Scan for the cell matching the given text and deliver its [x, y] coordinate at center. 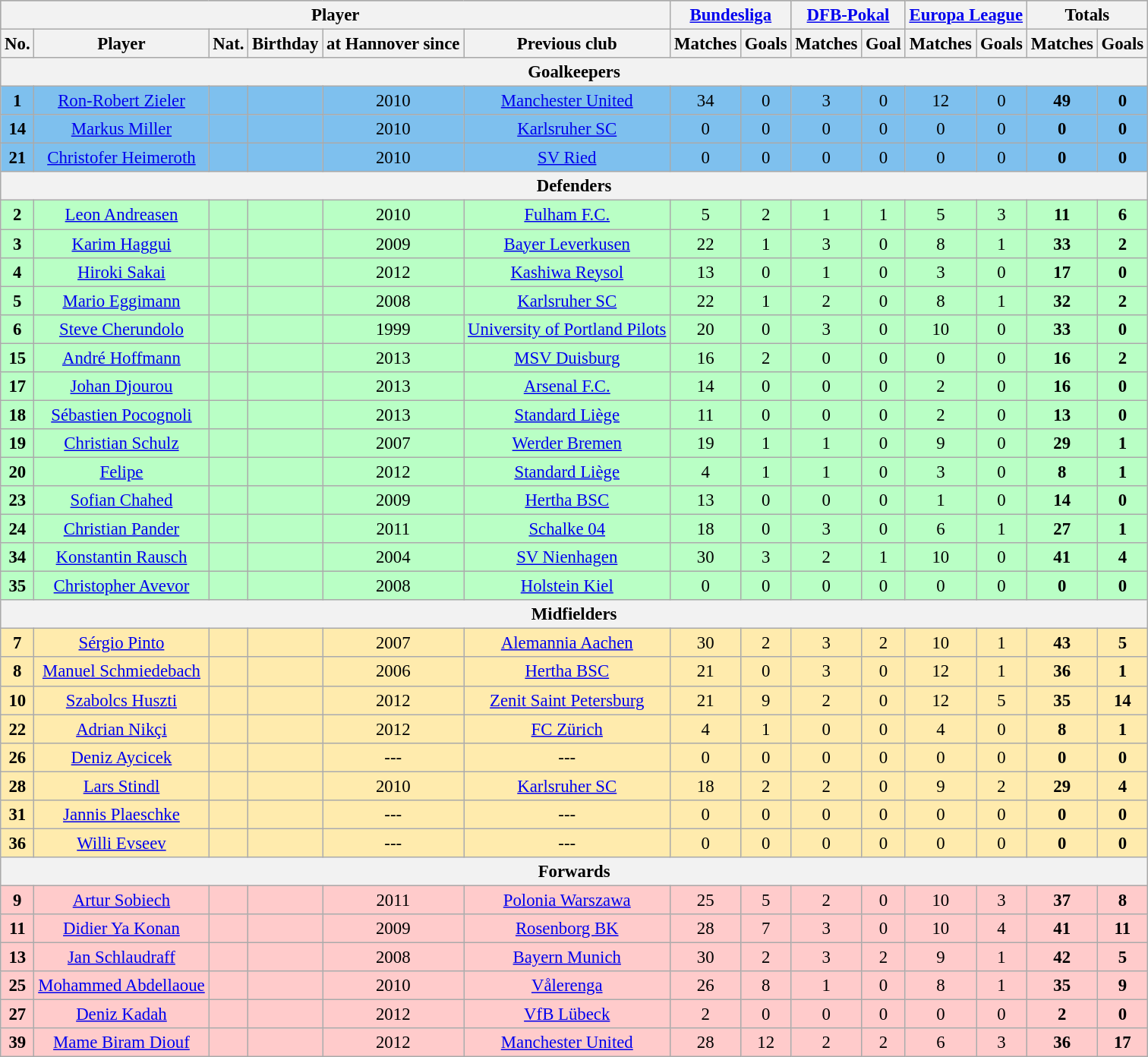
2004 [393, 557]
Nat. [229, 44]
SV Nienhagen [567, 557]
Artur Sobiech [121, 900]
Fulham F.C. [567, 215]
Schalke 04 [567, 529]
49 [1061, 101]
Christian Pander [121, 529]
Birthday [285, 44]
Bundesliga [730, 15]
University of Portland Pilots [567, 329]
Bayern Munich [567, 958]
Deniz Aycicek [121, 757]
Forwards [574, 872]
Karim Haggui [121, 244]
Lars Stindl [121, 786]
Previous club [567, 44]
VfB Lübeck [567, 1014]
Markus Miller [121, 129]
SV Ried [567, 158]
Rosenborg BK [567, 929]
Defenders [574, 186]
MSV Duisburg [567, 358]
Manuel Schmiedebach [121, 672]
Deniz Kadah [121, 1014]
42 [1061, 958]
37 [1061, 900]
Sérgio Pinto [121, 643]
Sofian Chahed [121, 500]
Sébastien Pocognoli [121, 415]
Goal [884, 44]
Christofer Heimeroth [121, 158]
Polonia Warszawa [567, 900]
Christian Schulz [121, 443]
Vålerenga [567, 986]
1999 [393, 329]
Goalkeepers [574, 72]
Kashiwa Reysol [567, 272]
Felipe [121, 472]
Szabolcs Huszti [121, 700]
Christopher Avevor [121, 586]
32 [1061, 301]
Didier Ya Konan [121, 929]
Steve Cherundolo [121, 329]
31 [17, 815]
Willi Evseev [121, 843]
Hiroki Sakai [121, 272]
Ron-Robert Zieler [121, 101]
FC Zürich [567, 729]
Bayer Leverkusen [567, 244]
Mame Biram Diouf [121, 1043]
Holstein Kiel [567, 586]
Mario Eggimann [121, 301]
No. [17, 44]
Johan Djourou [121, 387]
Alemannia Aachen [567, 643]
Totals [1087, 15]
at Hannover since [393, 44]
Europa League [966, 15]
23 [17, 500]
Arsenal F.C. [567, 387]
2006 [393, 672]
Leon Andreasen [121, 215]
39 [17, 1043]
André Hoffmann [121, 358]
Adrian Nikçi [121, 729]
15 [17, 358]
Jannis Plaeschke [121, 815]
Konstantin Rausch [121, 557]
Zenit Saint Petersburg [567, 700]
Midfielders [574, 614]
43 [1061, 643]
Mohammed Abdellaoue [121, 986]
Jan Schlaudraff [121, 958]
DFB-Pokal [848, 15]
24 [17, 529]
Werder Bremen [567, 443]
